Identify which cell holds the provided text, then report its [X, Y] central coordinate. 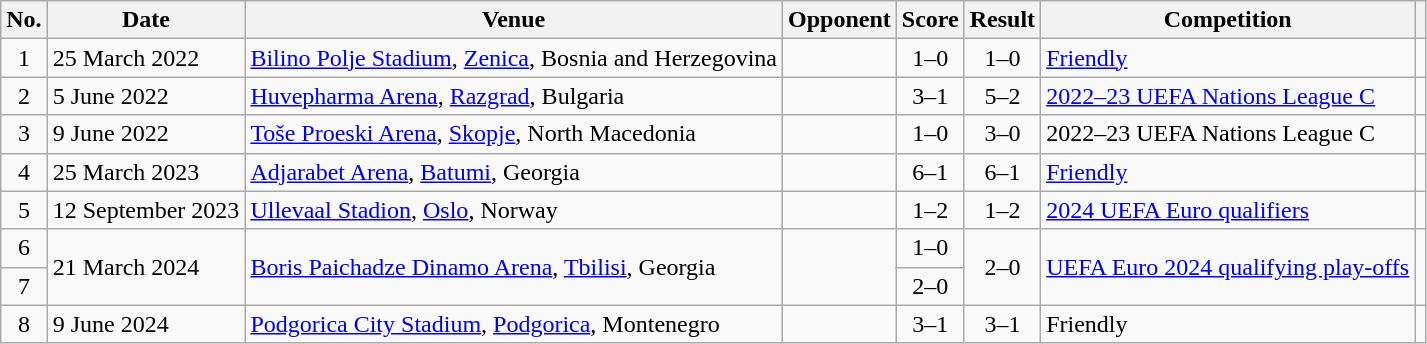
5 [24, 210]
25 March 2023 [146, 172]
6 [24, 248]
2 [24, 96]
Huvepharma Arena, Razgrad, Bulgaria [514, 96]
UEFA Euro 2024 qualifying play-offs [1228, 267]
Date [146, 20]
Toše Proeski Arena, Skopje, North Macedonia [514, 134]
Competition [1228, 20]
4 [24, 172]
Opponent [839, 20]
3–0 [1002, 134]
2024 UEFA Euro qualifiers [1228, 210]
25 March 2022 [146, 58]
Ullevaal Stadion, Oslo, Norway [514, 210]
Boris Paichadze Dinamo Arena, Tbilisi, Georgia [514, 267]
3 [24, 134]
Bilino Polje Stadium, Zenica, Bosnia and Herzegovina [514, 58]
Score [930, 20]
5 June 2022 [146, 96]
9 June 2022 [146, 134]
Venue [514, 20]
21 March 2024 [146, 267]
1 [24, 58]
Podgorica City Stadium, Podgorica, Montenegro [514, 324]
Adjarabet Arena, Batumi, Georgia [514, 172]
7 [24, 286]
9 June 2024 [146, 324]
No. [24, 20]
12 September 2023 [146, 210]
5–2 [1002, 96]
Result [1002, 20]
8 [24, 324]
